For the text-containing cell, return its midpoint in [X, Y] coordinate format. 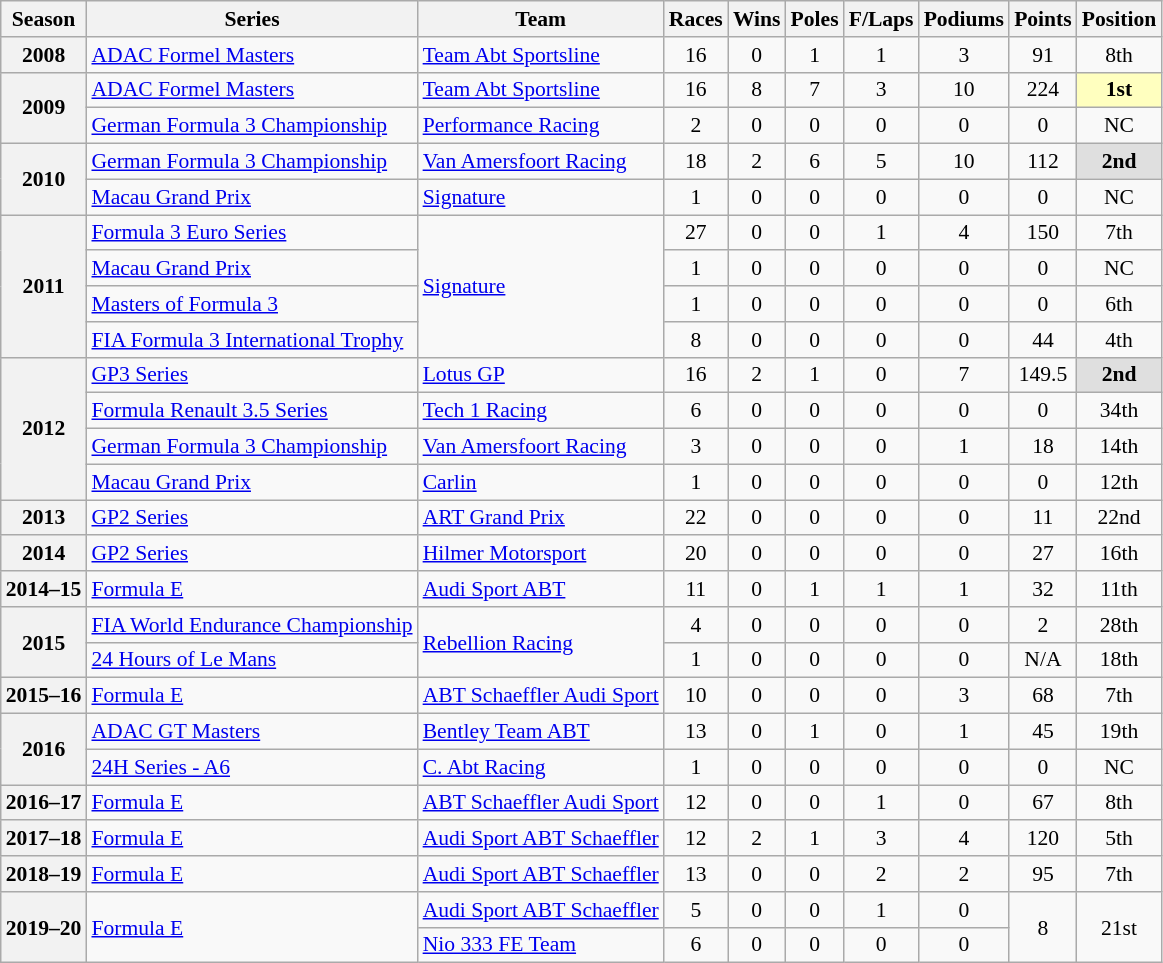
2010 [44, 180]
FIA World Endurance Championship [252, 625]
6th [1119, 304]
Tech 1 Racing [541, 411]
Races [696, 19]
Formula Renault 3.5 Series [252, 411]
C. Abt Racing [541, 767]
ADAC GT Masters [252, 732]
2015 [44, 642]
20 [696, 554]
Team [541, 19]
Wins [757, 19]
45 [1043, 732]
Rebellion Racing [541, 642]
Performance Racing [541, 126]
2016–17 [44, 803]
112 [1043, 162]
2009 [44, 108]
120 [1043, 839]
Carlin [541, 482]
149.5 [1043, 375]
F/Laps [882, 19]
4th [1119, 340]
2011 [44, 286]
Poles [815, 19]
FIA Formula 3 International Trophy [252, 340]
44 [1043, 340]
2018–19 [44, 874]
5th [1119, 839]
1st [1119, 90]
19th [1119, 732]
67 [1043, 803]
28th [1119, 625]
ART Grand Prix [541, 518]
11th [1119, 589]
224 [1043, 90]
18th [1119, 660]
Series [252, 19]
2008 [44, 55]
2017–18 [44, 839]
24H Series - A6 [252, 767]
68 [1043, 696]
Masters of Formula 3 [252, 304]
34th [1119, 411]
2015–16 [44, 696]
Season [44, 19]
91 [1043, 55]
22nd [1119, 518]
32 [1043, 589]
Hilmer Motorsport [541, 554]
95 [1043, 874]
N/A [1043, 660]
21st [1119, 928]
2012 [44, 428]
24 Hours of Le Mans [252, 660]
14th [1119, 447]
Podiums [964, 19]
22 [696, 518]
GP3 Series [252, 375]
16th [1119, 554]
Nio 333 FE Team [541, 945]
Lotus GP [541, 375]
Position [1119, 19]
2013 [44, 518]
Audi Sport ABT [541, 589]
2019–20 [44, 928]
150 [1043, 233]
2016 [44, 750]
Bentley Team ABT [541, 732]
2014–15 [44, 589]
Formula 3 Euro Series [252, 233]
2014 [44, 554]
12th [1119, 482]
Points [1043, 19]
